Return the [x, y] coordinate for the center point of the cell that contains the specified text.  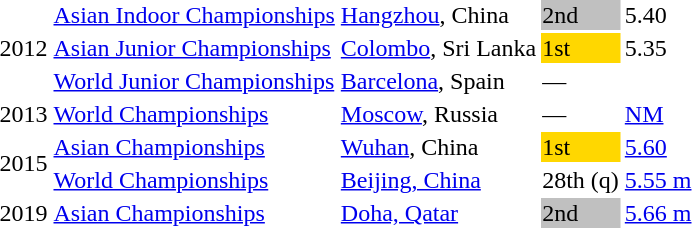
Colombo, Sri Lanka [438, 48]
Wuhan, China [438, 147]
Barcelona, Spain [438, 81]
World Junior Championships [194, 81]
Doha, Qatar [438, 213]
Beijing, China [438, 180]
Asian Indoor Championships [194, 15]
Asian Junior Championships [194, 48]
Moscow, Russia [438, 114]
28th (q) [581, 180]
Hangzhou, China [438, 15]
